From the cell containing the given text, extract its center point as [x, y] coordinate. 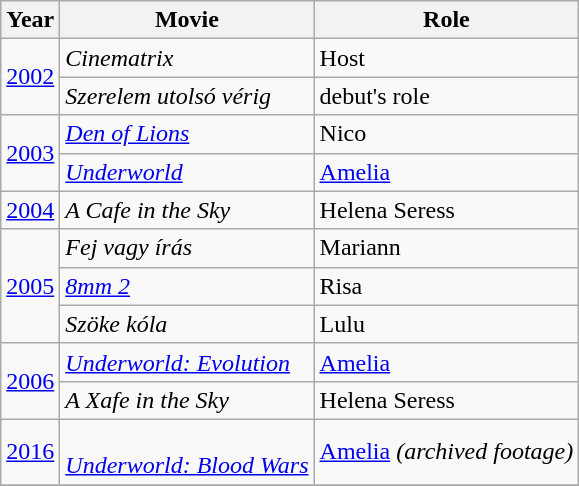
Mariann [446, 248]
Lulu [446, 324]
Szöke kóla [187, 324]
Fej vagy írás [187, 248]
2004 [30, 210]
debut's role [446, 96]
2006 [30, 381]
Risa [446, 286]
Den of Lions [187, 134]
2005 [30, 286]
Amelia (archived footage) [446, 452]
Underworld: Evolution [187, 362]
Nico [446, 134]
A Xafe in the Sky [187, 400]
2002 [30, 77]
Host [446, 58]
Underworld: Blood Wars [187, 452]
2016 [30, 452]
Movie [187, 20]
Szerelem utolsó vérig [187, 96]
Role [446, 20]
8mm 2 [187, 286]
Underworld [187, 172]
A Cafe in the Sky [187, 210]
2003 [30, 153]
Cinematrix [187, 58]
Year [30, 20]
